From the cell containing the given text, extract its center point as (X, Y) coordinate. 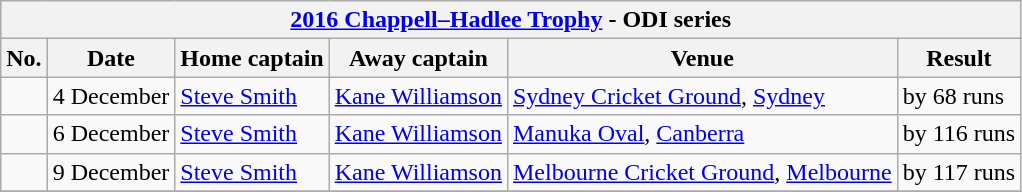
Manuka Oval, Canberra (702, 134)
Away captain (418, 58)
Sydney Cricket Ground, Sydney (702, 96)
Result (959, 58)
by 116 runs (959, 134)
Venue (702, 58)
by 117 runs (959, 172)
9 December (111, 172)
2016 Chappell–Hadlee Trophy - ODI series (511, 20)
Melbourne Cricket Ground, Melbourne (702, 172)
Home captain (252, 58)
by 68 runs (959, 96)
No. (24, 58)
4 December (111, 96)
6 December (111, 134)
Date (111, 58)
